Pinpoint the cell where the given text exists, returning its [X, Y] midpoint coordinate. 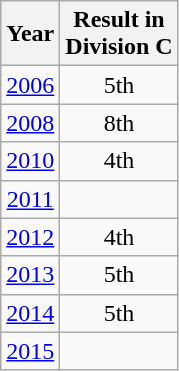
2011 [30, 199]
2006 [30, 85]
Year [30, 34]
2010 [30, 161]
Result inDivision C [119, 34]
2015 [30, 351]
2013 [30, 275]
2014 [30, 313]
2012 [30, 237]
2008 [30, 123]
8th [119, 123]
